Output the (X, Y) coordinate of the center of the cell containing the given text.  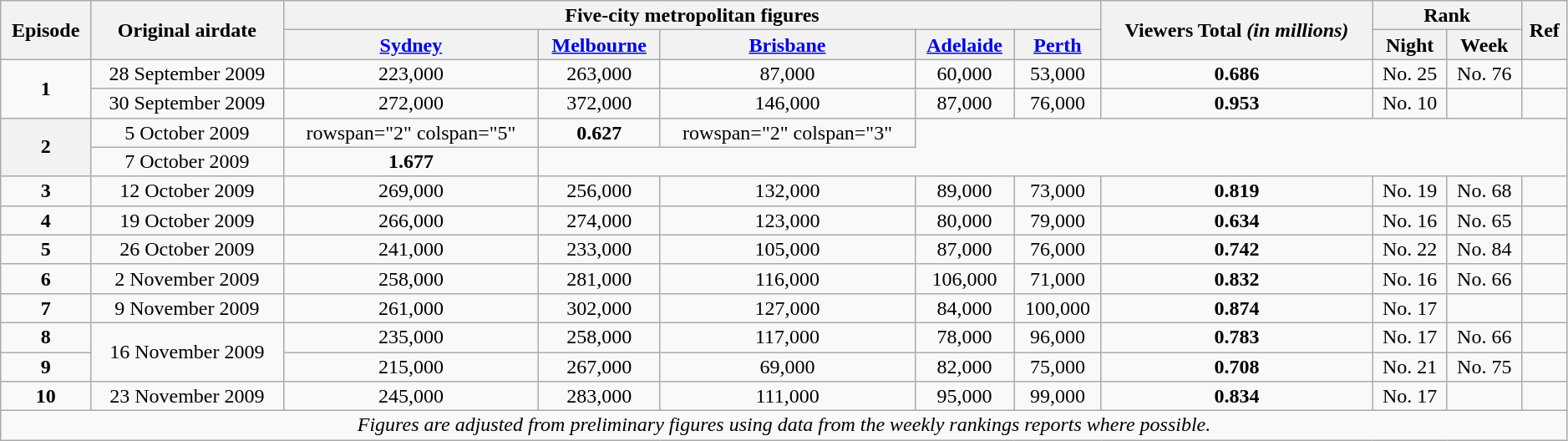
267,000 (600, 367)
No. 19 (1410, 190)
111,000 (788, 396)
rowspan="2" colspan="5" (411, 132)
0.708 (1236, 367)
78,000 (964, 337)
26 October 2009 (187, 249)
281,000 (600, 279)
53,000 (1058, 73)
132,000 (788, 190)
99,000 (1058, 396)
28 September 2009 (187, 73)
302,000 (600, 307)
106,000 (964, 279)
79,000 (1058, 220)
71,000 (1058, 279)
235,000 (411, 337)
Figures are adjusted from preliminary figures using data from the weekly rankings reports where possible. (784, 426)
No. 21 (1410, 367)
9 November 2009 (187, 307)
8 (46, 337)
0.627 (600, 132)
7 (46, 307)
82,000 (964, 367)
372,000 (600, 104)
127,000 (788, 307)
100,000 (1058, 307)
No. 75 (1484, 367)
Week (1484, 45)
No. 76 (1484, 73)
263,000 (600, 73)
73,000 (1058, 190)
2 (46, 147)
12 October 2009 (187, 190)
Night (1410, 45)
Melbourne (600, 45)
Adelaide (964, 45)
0.953 (1236, 104)
105,000 (788, 249)
Rank (1447, 15)
0.686 (1236, 73)
60,000 (964, 73)
5 October 2009 (187, 132)
215,000 (411, 367)
Five-city metropolitan figures (692, 15)
75,000 (1058, 367)
256,000 (600, 190)
95,000 (964, 396)
3 (46, 190)
Episode (46, 30)
266,000 (411, 220)
0.634 (1236, 220)
5 (46, 249)
69,000 (788, 367)
245,000 (411, 396)
30 September 2009 (187, 104)
rowspan="2" colspan="3" (788, 132)
Viewers Total (in millions) (1236, 30)
No. 84 (1484, 249)
0.742 (1236, 249)
9 (46, 367)
10 (46, 396)
Brisbane (788, 45)
19 October 2009 (187, 220)
0.783 (1236, 337)
272,000 (411, 104)
283,000 (600, 396)
No. 25 (1410, 73)
No. 68 (1484, 190)
261,000 (411, 307)
16 November 2009 (187, 352)
223,000 (411, 73)
117,000 (788, 337)
84,000 (964, 307)
96,000 (1058, 337)
233,000 (600, 249)
89,000 (964, 190)
80,000 (964, 220)
No. 65 (1484, 220)
274,000 (600, 220)
Ref (1544, 30)
0.874 (1236, 307)
123,000 (788, 220)
1.677 (411, 162)
1 (46, 89)
4 (46, 220)
0.819 (1236, 190)
0.834 (1236, 396)
7 October 2009 (187, 162)
146,000 (788, 104)
23 November 2009 (187, 396)
2 November 2009 (187, 279)
269,000 (411, 190)
116,000 (788, 279)
0.832 (1236, 279)
241,000 (411, 249)
No. 10 (1410, 104)
Original airdate (187, 30)
6 (46, 279)
Perth (1058, 45)
No. 22 (1410, 249)
Sydney (411, 45)
